For the text-containing cell, return its midpoint in [x, y] coordinate format. 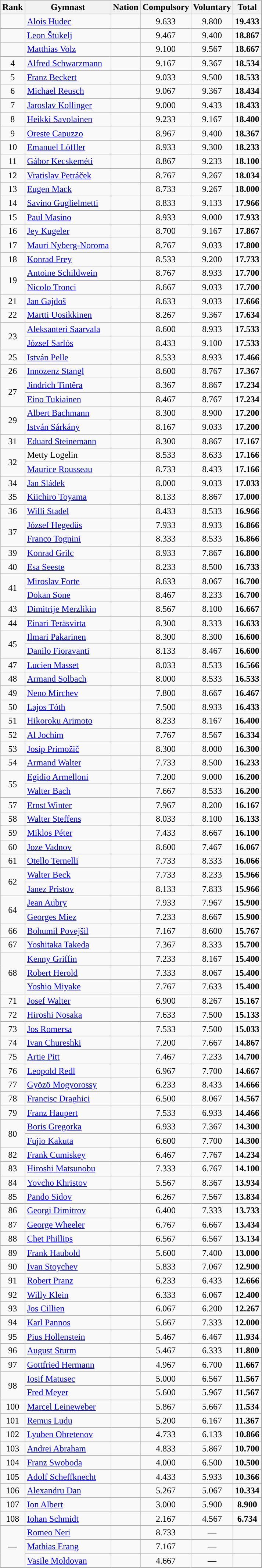
Robert Herold [68, 973]
16.066 [247, 861]
Franz Haupert [68, 1113]
2.167 [166, 1519]
21 [12, 301]
Emanuel Löffler [68, 147]
58 [12, 819]
Hiroshi Matsunobu [68, 1169]
17.167 [247, 441]
13 [12, 189]
16.633 [247, 623]
Yovcho Khristov [68, 1183]
Franco Tognini [68, 539]
16.800 [247, 553]
18.867 [247, 35]
16.334 [247, 735]
6.433 [212, 1281]
József Sarlós [68, 343]
41 [12, 588]
85 [12, 1197]
6.700 [212, 1365]
18.667 [247, 49]
18.534 [247, 63]
8.200 [212, 805]
Ivan Chureshki [68, 1043]
14.667 [247, 1071]
47 [12, 665]
5.933 [212, 1476]
4.433 [166, 1476]
36 [12, 511]
10.866 [247, 1435]
Egidio Armelloni [68, 777]
15.133 [247, 1015]
57 [12, 805]
Kenny Griffin [68, 959]
Pius Hollenstein [68, 1337]
12.900 [247, 1267]
Armand Walter [68, 763]
73 [12, 1029]
Vasile Moldovan [68, 1561]
4.967 [166, 1365]
55 [12, 784]
7.833 [212, 889]
Willy Klein [68, 1294]
Alfred Schwarzmann [68, 63]
Pando Sidov [68, 1197]
17.666 [247, 301]
22 [12, 315]
Willi Stadel [68, 511]
54 [12, 763]
87 [12, 1225]
11.800 [247, 1351]
84 [12, 1183]
10.366 [247, 1476]
34 [12, 483]
4.833 [166, 1449]
14.666 [247, 1085]
Josef Walter [68, 1001]
Antoine Schildwein [68, 273]
18.533 [247, 77]
18.034 [247, 175]
18.434 [247, 91]
16.667 [247, 609]
Ion Albert [68, 1504]
Heikki Savolainen [68, 119]
Rank [12, 7]
Mathias Erang [68, 1547]
6.967 [166, 1071]
23 [12, 336]
3.000 [166, 1504]
Alois Hudec [68, 21]
Eugen Mack [68, 189]
5.900 [212, 1504]
12.400 [247, 1294]
Esa Seeste [68, 567]
16.400 [247, 721]
6.900 [166, 1001]
Walter Beck [68, 875]
17.634 [247, 315]
Jey Kugeler [68, 231]
5.833 [166, 1267]
15.167 [247, 1001]
Andrei Abraham [68, 1449]
18.233 [247, 147]
15 [12, 217]
Janez Pristov [68, 889]
5.200 [166, 1421]
16.067 [247, 847]
18.400 [247, 119]
76 [12, 1071]
Compulsory [166, 7]
80 [12, 1134]
101 [12, 1421]
62 [12, 882]
Lajos Tóth [68, 707]
89 [12, 1253]
József Hegedüs [68, 525]
Frank Haubold [68, 1253]
Maurice Rousseau [68, 469]
Michael Reusch [68, 91]
Jan Sládek [68, 483]
108 [12, 1519]
Walter Bach [68, 791]
4.567 [212, 1519]
7.800 [166, 693]
15.767 [247, 931]
Ilmari Pakarinen [68, 637]
37 [12, 532]
Al Jochim [68, 735]
12.267 [247, 1309]
67 [12, 945]
75 [12, 1057]
105 [12, 1476]
Lyuben Obretenov [68, 1435]
Georgi Dimitrov [68, 1211]
97 [12, 1365]
10 [12, 147]
14.100 [247, 1169]
26 [12, 371]
44 [12, 623]
Ernst Winter [68, 805]
11.934 [247, 1337]
13.134 [247, 1239]
6.267 [166, 1197]
8 [12, 119]
94 [12, 1323]
64 [12, 910]
90 [12, 1267]
100 [12, 1407]
Jean Aubry [68, 903]
Iohan Schmidt [68, 1519]
Martti Uosikkinen [68, 315]
6.734 [247, 1519]
Albert Bachmann [68, 413]
Franz Swoboda [68, 1462]
93 [12, 1309]
14.867 [247, 1043]
Konrad Frey [68, 259]
5.967 [212, 1393]
4.667 [166, 1561]
Dokan Sone [68, 595]
Otello Ternelli [68, 861]
Neno Mirchev [68, 693]
Innozenz Stangl [68, 371]
Paul Masino [68, 217]
Gyözö Mogyorossy [68, 1085]
Total [247, 7]
13.834 [247, 1197]
104 [12, 1462]
10.500 [247, 1462]
Armand Solbach [68, 679]
35 [12, 497]
10.334 [247, 1490]
Eduard Steinemann [68, 441]
5.000 [166, 1379]
92 [12, 1294]
9 [12, 133]
16.433 [247, 707]
31 [12, 441]
14.567 [247, 1099]
79 [12, 1113]
Gábor Kecskeméti [68, 161]
14 [12, 203]
Eino Tukiainen [68, 399]
Danilo Fioravanti [68, 651]
27 [12, 392]
13.434 [247, 1225]
86 [12, 1211]
103 [12, 1449]
102 [12, 1435]
29 [12, 420]
13.733 [247, 1211]
68 [12, 973]
Jan Gajdoš [68, 301]
Boris Gregorka [68, 1127]
17.966 [247, 203]
Franz Beckert [68, 77]
Remus Ludu [68, 1421]
66 [12, 931]
5 [12, 77]
16.733 [247, 567]
39 [12, 553]
Kiichiro Toyama [68, 497]
Einari Teräsvirta [68, 623]
István Sárkány [68, 427]
Matthias Volz [68, 49]
60 [12, 847]
Hikoroku Arimoto [68, 721]
4.733 [166, 1435]
Voluntary [212, 7]
Jaroslav Kollinger [68, 105]
Jindrich Tintěra [68, 385]
18.433 [247, 105]
6.167 [212, 1421]
106 [12, 1490]
Miklos Péter [68, 833]
Aleksanteri Saarvala [68, 329]
11.667 [247, 1365]
16.566 [247, 665]
17.466 [247, 357]
Chet Phillips [68, 1239]
Vratislav Petráček [68, 175]
9.467 [166, 35]
Yoshio Miyake [68, 987]
Oreste Capuzzo [68, 133]
9.567 [212, 49]
Konrad Grilc [68, 553]
77 [12, 1085]
25 [12, 357]
18 [12, 259]
Artie Pitt [68, 1057]
Lucien Masset [68, 665]
59 [12, 833]
5.267 [166, 1490]
Mauri Nyberg-Noroma [68, 245]
Georges Miez [68, 917]
17.000 [247, 497]
Savino Guglielmetti [68, 203]
5.567 [166, 1183]
19 [12, 280]
4 [12, 63]
16 [12, 231]
Leon Štukelj [68, 35]
17.733 [247, 259]
Alexandru Dan [68, 1490]
12.666 [247, 1281]
Bohumil Povejšil [68, 931]
10.700 [247, 1449]
Miroslav Forte [68, 581]
7.067 [212, 1267]
82 [12, 1155]
107 [12, 1504]
17 [12, 245]
9.433 [212, 105]
9.133 [212, 203]
Josip Primožič [68, 749]
51 [12, 721]
45 [12, 644]
16.167 [247, 805]
18.000 [247, 189]
Nicolo Tronci [68, 287]
91 [12, 1281]
8.700 [166, 231]
16.467 [247, 693]
Hiroshi Nosaka [68, 1015]
18.367 [247, 133]
49 [12, 693]
9.633 [166, 21]
Walter Steffens [68, 819]
Leopold Redl [68, 1071]
15.700 [247, 945]
7.433 [166, 833]
7 [12, 105]
14.700 [247, 1057]
9.800 [212, 21]
5.067 [212, 1490]
9.200 [212, 259]
17.867 [247, 231]
Robert Pranz [68, 1281]
Marcel Leineweber [68, 1407]
72 [12, 1015]
Fujio Kakuta [68, 1141]
95 [12, 1337]
8.833 [166, 203]
17.800 [247, 245]
Jos Romersa [68, 1029]
6 [12, 91]
13.000 [247, 1253]
Francisc Draghici [68, 1099]
96 [12, 1351]
Iosif Matusec [68, 1379]
13.934 [247, 1183]
74 [12, 1043]
40 [12, 567]
Nation [126, 7]
17.033 [247, 483]
88 [12, 1239]
8.967 [166, 133]
17.933 [247, 217]
11.534 [247, 1407]
Dimitrije Merzlikin [68, 609]
Karl Pannos [68, 1323]
71 [12, 1001]
12 [12, 175]
14.466 [247, 1113]
9.300 [212, 147]
16.233 [247, 763]
6.667 [212, 1225]
Romeo Neri [68, 1533]
48 [12, 679]
61 [12, 861]
43 [12, 609]
98 [12, 1386]
6.133 [212, 1435]
12.000 [247, 1323]
Gottfried Hermann [68, 1365]
52 [12, 735]
Adolf Scheffknecht [68, 1476]
Metty Logelin [68, 455]
78 [12, 1099]
6.400 [166, 1211]
6.200 [212, 1309]
19.433 [247, 21]
32 [12, 462]
17.367 [247, 371]
Ivan Stoychev [68, 1267]
15.033 [247, 1029]
George Wheeler [68, 1225]
11 [12, 161]
16.100 [247, 833]
August Sturm [68, 1351]
14.234 [247, 1155]
István Pelle [68, 357]
Jos Cillien [68, 1309]
Joze Vadnov [68, 847]
6.600 [166, 1141]
Fred Meyer [68, 1393]
16.300 [247, 749]
11.367 [247, 1421]
16.966 [247, 511]
53 [12, 749]
4.000 [166, 1462]
9.067 [166, 91]
9.500 [212, 77]
Yoshitaka Takeda [68, 945]
83 [12, 1169]
16.133 [247, 819]
50 [12, 707]
7.567 [212, 1197]
16.533 [247, 679]
Frank Cumiskey [68, 1155]
7.400 [212, 1253]
Gymnast [68, 7]
7.867 [212, 553]
18.100 [247, 161]
